From the cell containing the given text, extract its center point as [x, y] coordinate. 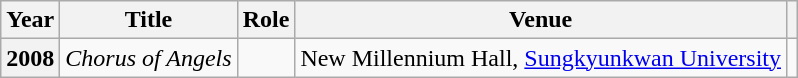
Title [148, 20]
2008 [30, 58]
New Millennium Hall, Sungkyunkwan University [541, 58]
Role [266, 20]
Chorus of Angels [148, 58]
Year [30, 20]
Venue [541, 20]
